From the cell containing the given text, extract its center point as (x, y) coordinate. 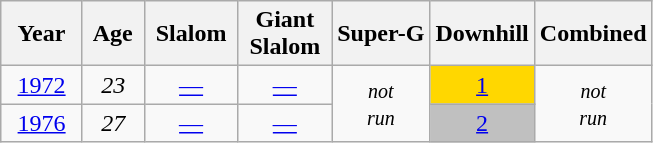
1972 (42, 85)
1976 (42, 123)
Year (42, 34)
23 (113, 85)
Combined (593, 34)
27 (113, 123)
2 (482, 123)
Giant Slalom (285, 34)
Slalom (191, 34)
1 (482, 85)
Downhill (482, 34)
Age (113, 34)
Super-G (381, 34)
